Locate the cell with the specified text and output its [x, y] center coordinate. 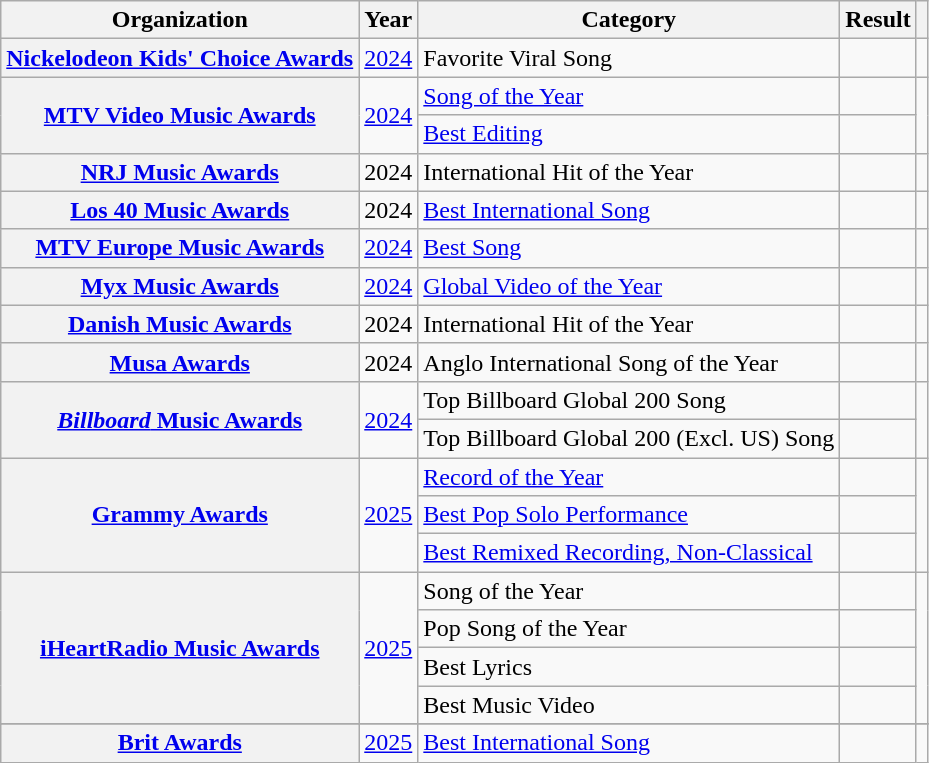
MTV Europe Music Awards [180, 248]
Result [878, 20]
Organization [180, 20]
Grammy Awards [180, 515]
Global Video of the Year [629, 286]
Year [388, 20]
Best Editing [629, 134]
Best Music Video [629, 705]
Nickelodeon Kids' Choice Awards [180, 58]
Favorite Viral Song [629, 58]
NRJ Music Awards [180, 172]
Billboard Music Awards [180, 419]
Danish Music Awards [180, 324]
Best Lyrics [629, 667]
Best Remixed Recording, Non-Classical [629, 553]
Myx Music Awards [180, 286]
Anglo International Song of the Year [629, 362]
Record of the Year [629, 477]
Top Billboard Global 200 Song [629, 400]
Top Billboard Global 200 (Excl. US) Song [629, 438]
Best Song [629, 248]
Best Pop Solo Performance [629, 515]
Musa Awards [180, 362]
Category [629, 20]
Brit Awards [180, 743]
MTV Video Music Awards [180, 115]
Pop Song of the Year [629, 629]
iHeartRadio Music Awards [180, 648]
Los 40 Music Awards [180, 210]
